Capture the cell that displays the provided text and extract its (X, Y) central coordinate. 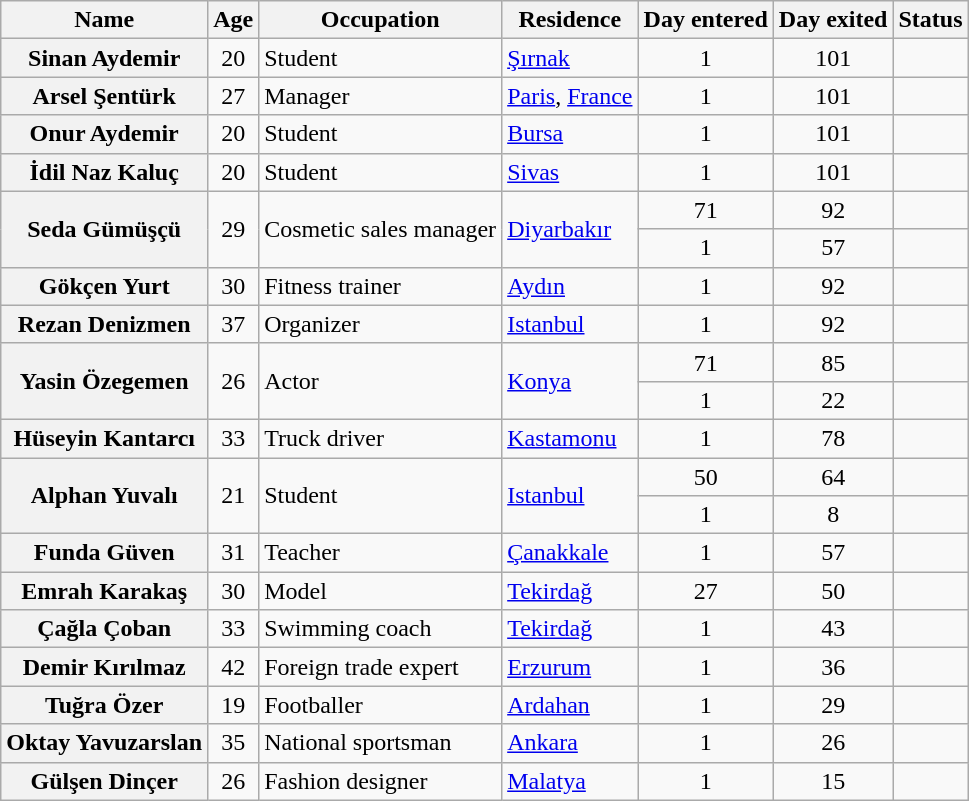
Şırnak (570, 58)
Status (930, 20)
Çağla Çoban (104, 629)
64 (833, 477)
Truck driver (380, 438)
Footballer (380, 705)
Çanakkale (570, 553)
Residence (570, 20)
Ankara (570, 743)
Hüseyin Kantarcı (104, 438)
36 (833, 667)
37 (234, 324)
Actor (380, 381)
Tuğra Özer (104, 705)
Name (104, 20)
Cosmetic sales manager (380, 229)
Malatya (570, 781)
Occupation (380, 20)
Age (234, 20)
Sivas (570, 172)
National sportsman (380, 743)
8 (833, 515)
Arsel Şentürk (104, 96)
Rezan Denizmen (104, 324)
21 (234, 496)
Oktay Yavuzarslan (104, 743)
Yasin Özegemen (104, 381)
Funda Güven (104, 553)
Bursa (570, 134)
Demir Kırılmaz (104, 667)
15 (833, 781)
Day exited (833, 20)
Alphan Yuvalı (104, 496)
Day entered (706, 20)
Teacher (380, 553)
Model (380, 591)
Fashion designer (380, 781)
31 (234, 553)
Erzurum (570, 667)
Emrah Karakaş (104, 591)
42 (234, 667)
Aydın (570, 286)
Swimming coach (380, 629)
78 (833, 438)
Konya (570, 381)
Fitness trainer (380, 286)
Seda Gümüşçü (104, 229)
22 (833, 400)
Foreign trade expert (380, 667)
Onur Aydemir (104, 134)
Gökçen Yurt (104, 286)
Ardahan (570, 705)
35 (234, 743)
Sinan Aydemir (104, 58)
85 (833, 362)
Manager (380, 96)
Kastamonu (570, 438)
19 (234, 705)
İdil Naz Kaluç (104, 172)
Gülşen Dinçer (104, 781)
Organizer (380, 324)
43 (833, 629)
Diyarbakır (570, 229)
Paris, France (570, 96)
